Extract the (X, Y) coordinate from the center of the cell holding the provided text.  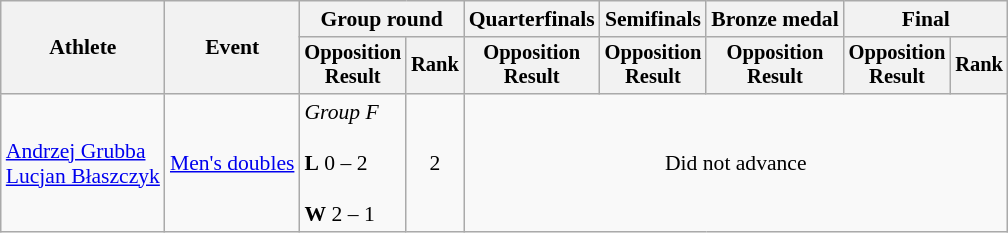
2 (435, 163)
Bronze medal (774, 19)
Group round (381, 19)
Semifinals (654, 19)
Athlete (83, 48)
Group FL 0 – 2W 2 – 1 (352, 163)
Final (926, 19)
Quarterfinals (532, 19)
Event (232, 48)
Men's doubles (232, 163)
Andrzej GrubbaLucjan Błaszczyk (83, 163)
Did not advance (736, 163)
